Output the [X, Y] coordinate of the center of the cell containing the given text.  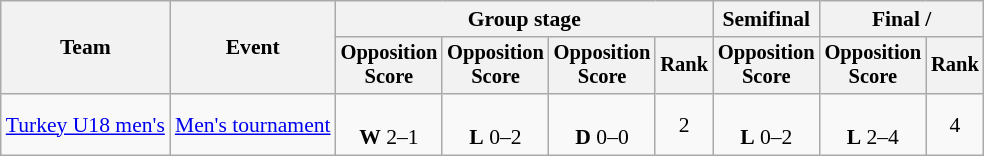
Group stage [524, 19]
Event [253, 48]
W 2–1 [390, 124]
Final / [902, 19]
Team [86, 48]
2 [684, 124]
Semifinal [766, 19]
Turkey U18 men's [86, 124]
4 [955, 124]
Men's tournament [253, 124]
D 0–0 [602, 124]
L 2–4 [874, 124]
